For the text-containing cell, return its midpoint in (x, y) coordinate format. 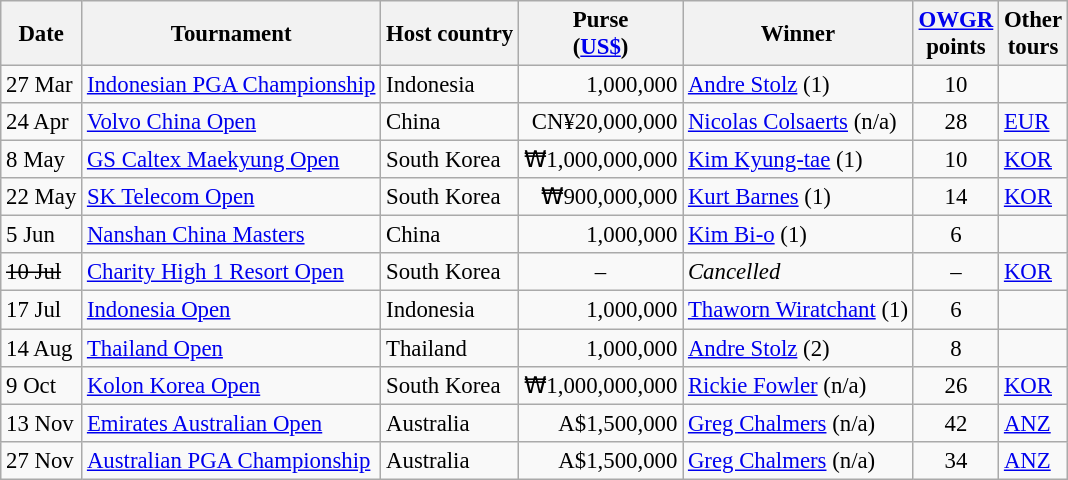
Andre Stolz (1) (798, 85)
8 (956, 348)
Purse(US$) (601, 34)
Kurt Barnes (1) (798, 197)
34 (956, 460)
Winner (798, 34)
10 Jul (42, 273)
Thailand Open (232, 348)
14 Aug (42, 348)
26 (956, 385)
24 Apr (42, 122)
17 Jul (42, 310)
27 Nov (42, 460)
28 (956, 122)
CN¥20,000,000 (601, 122)
13 Nov (42, 423)
8 May (42, 160)
9 Oct (42, 385)
22 May (42, 197)
GS Caltex Maekyung Open (232, 160)
Cancelled (798, 273)
Kim Bi-o (1) (798, 235)
Indonesia Open (232, 310)
Thailand (450, 348)
₩900,000,000 (601, 197)
Kim Kyung-tae (1) (798, 160)
14 (956, 197)
OWGRpoints (956, 34)
Andre Stolz (2) (798, 348)
Host country (450, 34)
Date (42, 34)
42 (956, 423)
27 Mar (42, 85)
SK Telecom Open (232, 197)
Emirates Australian Open (232, 423)
Volvo China Open (232, 122)
Charity High 1 Resort Open (232, 273)
Nicolas Colsaerts (n/a) (798, 122)
Othertours (1034, 34)
Kolon Korea Open (232, 385)
Indonesian PGA Championship (232, 85)
5 Jun (42, 235)
Rickie Fowler (n/a) (798, 385)
Thaworn Wiratchant (1) (798, 310)
Tournament (232, 34)
Australian PGA Championship (232, 460)
Nanshan China Masters (232, 235)
EUR (1034, 122)
